Output the [X, Y] coordinate of the center of the cell containing the given text.  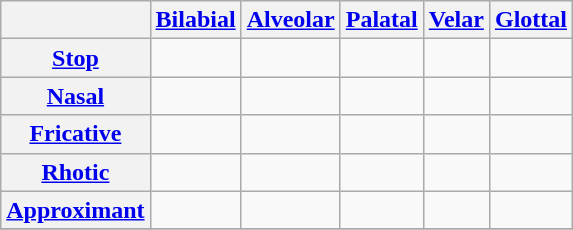
Rhotic [76, 172]
Fricative [76, 134]
Bilabial [196, 20]
Glottal [530, 20]
Palatal [382, 20]
Stop [76, 58]
Alveolar [290, 20]
Velar [456, 20]
Approximant [76, 210]
Nasal [76, 96]
